Provide the (X, Y) coordinate of the cell's center where the given text is located.  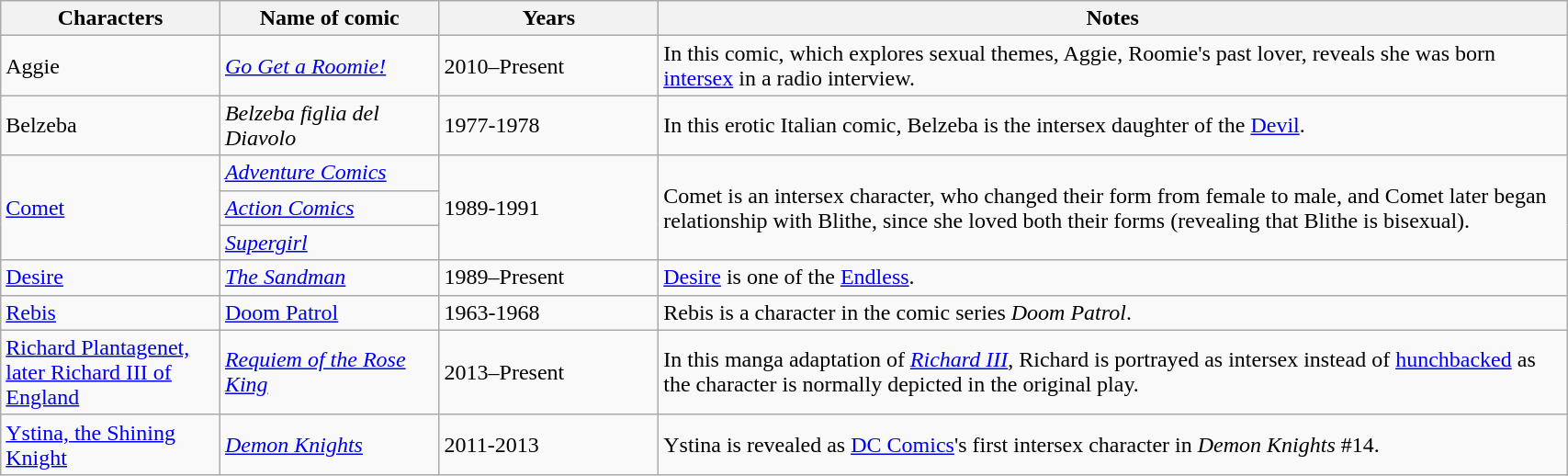
Rebis (110, 312)
Rebis is a character in the comic series Doom Patrol. (1113, 312)
Belzeba (110, 125)
Adventure Comics (329, 173)
1989-1991 (549, 208)
In this erotic Italian comic, Belzeba is the intersex daughter of the Devil. (1113, 125)
Desire (110, 278)
1963-1968 (549, 312)
Years (549, 18)
Belzeba figlia del Diavolo (329, 125)
1989–Present (549, 278)
Name of comic (329, 18)
The Sandman (329, 278)
1977-1978 (549, 125)
Aggie (110, 66)
Requiem of the Rose King (329, 372)
Demon Knights (329, 445)
2013–Present (549, 372)
2011-2013 (549, 445)
Action Comics (329, 208)
Characters (110, 18)
Desire is one of the Endless. (1113, 278)
Supergirl (329, 243)
Ystina, the Shining Knight (110, 445)
Richard Plantagenet, later Richard III of England (110, 372)
Ystina is revealed as DC Comics's first intersex character in Demon Knights #14. (1113, 445)
Comet (110, 208)
Doom Patrol (329, 312)
2010–Present (549, 66)
Notes (1113, 18)
Go Get a Roomie! (329, 66)
In this comic, which explores sexual themes, Aggie, Roomie's past lover, reveals she was born intersex in a radio interview. (1113, 66)
